Identify which cell holds the provided text, then report its [x, y] central coordinate. 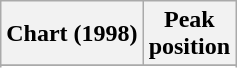
Chart (1998) [72, 34]
Peakposition [189, 34]
